Extract the [X, Y] coordinate from the center of the cell holding the provided text.  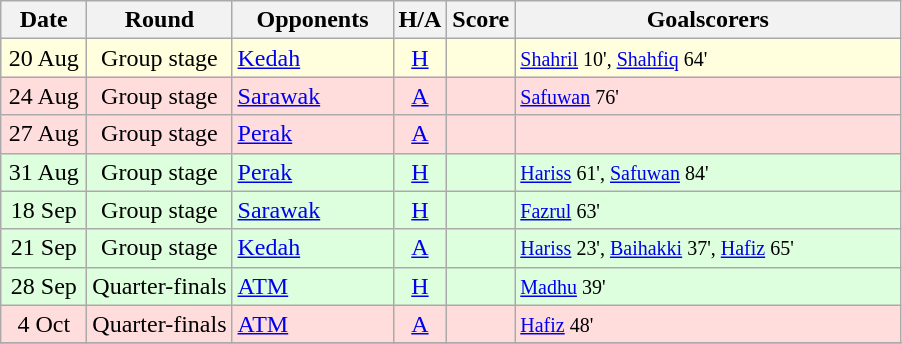
4 Oct [44, 324]
Score [481, 20]
20 Aug [44, 58]
Date [44, 20]
Hariss 23', Baihakki 37', Hafiz 65' [708, 248]
Shahril 10', Shahfiq 64' [708, 58]
24 Aug [44, 96]
H/A [420, 20]
Fazrul 63' [708, 210]
Safuwan 76' [708, 96]
18 Sep [44, 210]
27 Aug [44, 134]
Hariss 61', Safuwan 84' [708, 172]
28 Sep [44, 286]
Goalscorers [708, 20]
Round [160, 20]
21 Sep [44, 248]
Opponents [312, 20]
Madhu 39' [708, 286]
Hafiz 48' [708, 324]
31 Aug [44, 172]
